From the cell containing the given text, extract its center point as [x, y] coordinate. 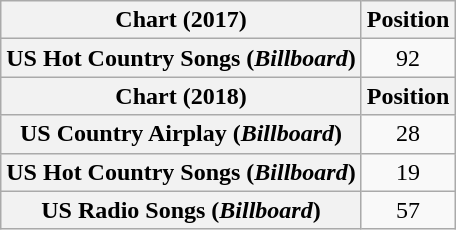
Chart (2018) [181, 96]
28 [408, 134]
19 [408, 172]
US Radio Songs (Billboard) [181, 210]
57 [408, 210]
Chart (2017) [181, 20]
92 [408, 58]
US Country Airplay (Billboard) [181, 134]
